Locate the cell with the specified text and output its [X, Y] center coordinate. 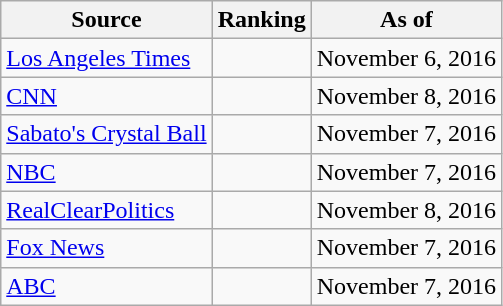
Source [106, 20]
Ranking [262, 20]
Sabato's Crystal Ball [106, 134]
Los Angeles Times [106, 58]
NBC [106, 172]
RealClearPolitics [106, 210]
Fox News [106, 248]
CNN [106, 96]
ABC [106, 286]
November 6, 2016 [406, 58]
As of [406, 20]
